Return [x, y] of the center of cell containing provided text 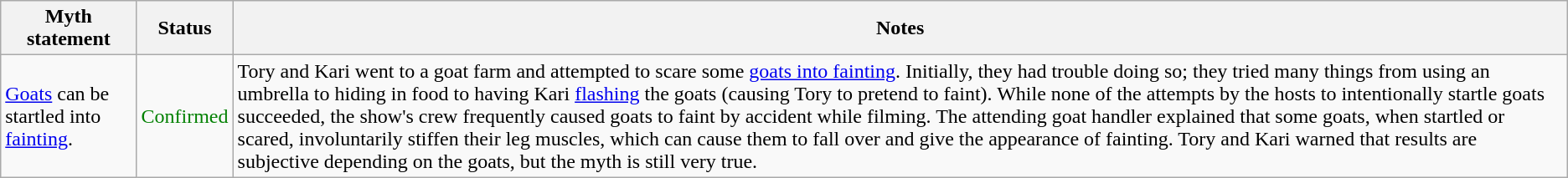
Myth statement [69, 28]
Notes [900, 28]
Status [184, 28]
Goats can be startled into fainting. [69, 116]
Confirmed [184, 116]
